Capture the cell that displays the provided text and extract its [x, y] central coordinate. 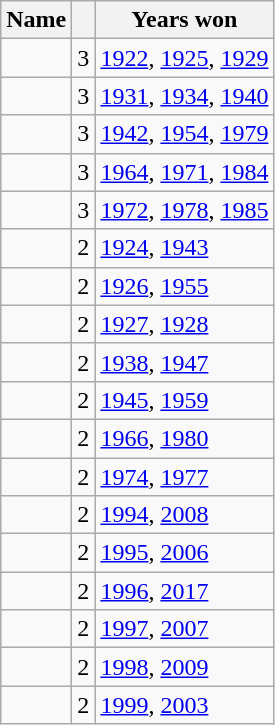
1998, 2009 [184, 667]
1966, 1980 [184, 438]
Years won [184, 20]
1938, 1947 [184, 362]
1974, 1977 [184, 477]
1995, 2006 [184, 553]
1994, 2008 [184, 515]
1964, 1971, 1984 [184, 172]
1926, 1955 [184, 286]
1924, 1943 [184, 248]
1996, 2017 [184, 591]
1942, 1954, 1979 [184, 134]
1922, 1925, 1929 [184, 58]
Name [36, 20]
1999, 2003 [184, 705]
1931, 1934, 1940 [184, 96]
1972, 1978, 1985 [184, 210]
1945, 1959 [184, 400]
1927, 1928 [184, 324]
1997, 2007 [184, 629]
